For the text-containing cell, return its midpoint in [X, Y] coordinate format. 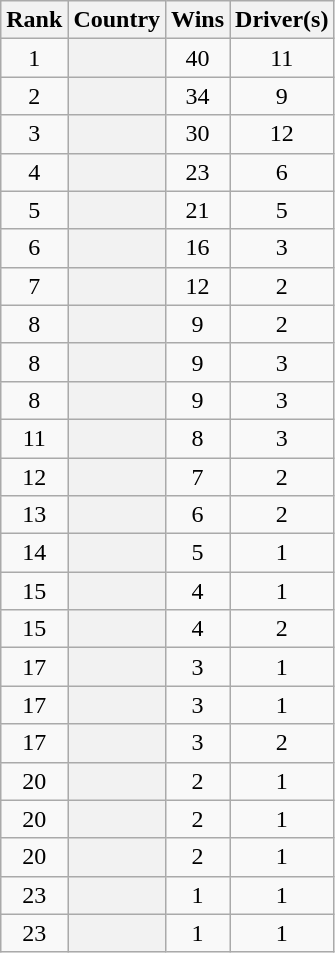
40 [198, 58]
Country [117, 20]
16 [198, 248]
34 [198, 96]
21 [198, 210]
13 [34, 515]
14 [34, 553]
Rank [34, 20]
Driver(s) [282, 20]
Wins [198, 20]
30 [198, 134]
